Detect which cell encompasses the target text, then output its [x, y] center coordinate. 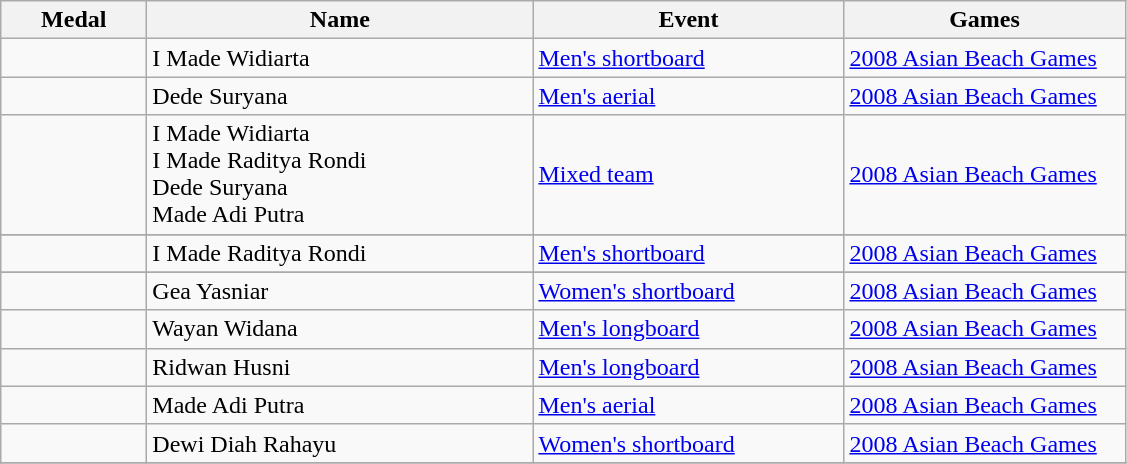
Mixed team [688, 174]
I Made Widiarta [340, 58]
Wayan Widana [340, 329]
Name [340, 20]
Ridwan Husni [340, 367]
Dede Suryana [340, 96]
Made Adi Putra [340, 405]
Dewi Diah Rahayu [340, 443]
Games [984, 20]
Event [688, 20]
Gea Yasniar [340, 291]
I Made WidiartaI Made Raditya RondiDede SuryanaMade Adi Putra [340, 174]
Medal [74, 20]
I Made Raditya Rondi [340, 253]
